Output the (X, Y) coordinate of the center of the cell containing the given text.  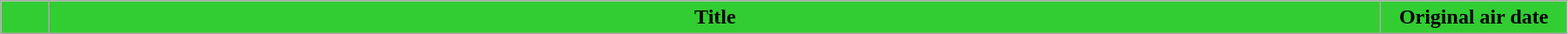
Original air date (1474, 17)
Title (715, 17)
